Capture the cell that displays the provided text and extract its [X, Y] central coordinate. 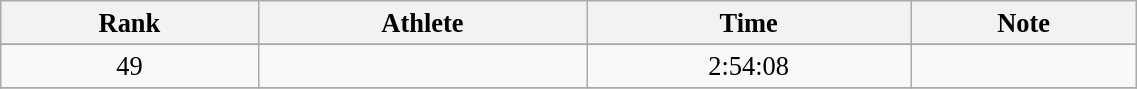
49 [130, 66]
Rank [130, 22]
2:54:08 [749, 66]
Note [1023, 22]
Time [749, 22]
Athlete [422, 22]
